Search for the cell housing the specified text and yield its (x, y) center coordinate. 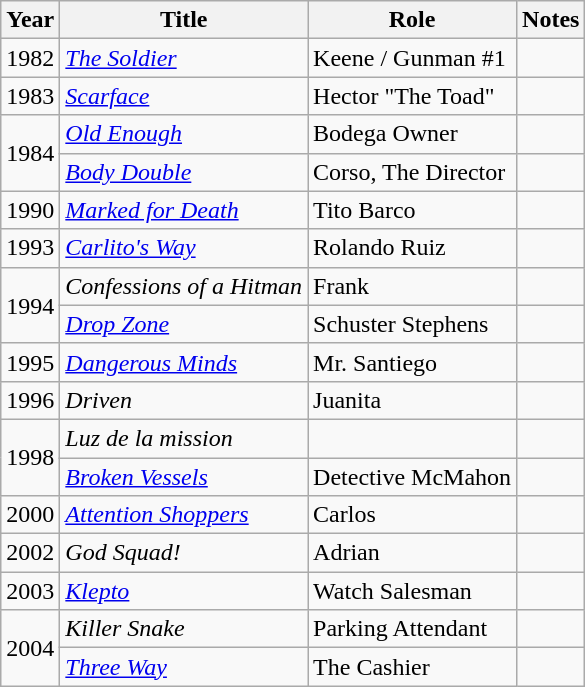
Rolando Ruiz (412, 248)
Attention Shoppers (184, 515)
Keene / Gunman #1 (412, 58)
1983 (30, 96)
1984 (30, 153)
1996 (30, 400)
Hector "The Toad" (412, 96)
Corso, The Director (412, 172)
2004 (30, 648)
Mr. Santiego (412, 362)
Title (184, 20)
Klepto (184, 591)
Old Enough (184, 134)
The Cashier (412, 667)
Three Way (184, 667)
Parking Attendant (412, 629)
Confessions of a Hitman (184, 286)
Adrian (412, 553)
Body Double (184, 172)
Carlito's Way (184, 248)
Role (412, 20)
Carlos (412, 515)
Luz de la mission (184, 438)
2003 (30, 591)
God Squad! (184, 553)
1990 (30, 210)
Notes (551, 20)
2002 (30, 553)
Broken Vessels (184, 477)
Year (30, 20)
Killer Snake (184, 629)
Frank (412, 286)
Drop Zone (184, 324)
1982 (30, 58)
Scarface (184, 96)
Watch Salesman (412, 591)
Marked for Death (184, 210)
1995 (30, 362)
Driven (184, 400)
1994 (30, 305)
Bodega Owner (412, 134)
1993 (30, 248)
Schuster Stephens (412, 324)
1998 (30, 457)
The Soldier (184, 58)
Juanita (412, 400)
Dangerous Minds (184, 362)
Detective McMahon (412, 477)
Tito Barco (412, 210)
2000 (30, 515)
